Output the (X, Y) coordinate of the center of the cell containing the given text.  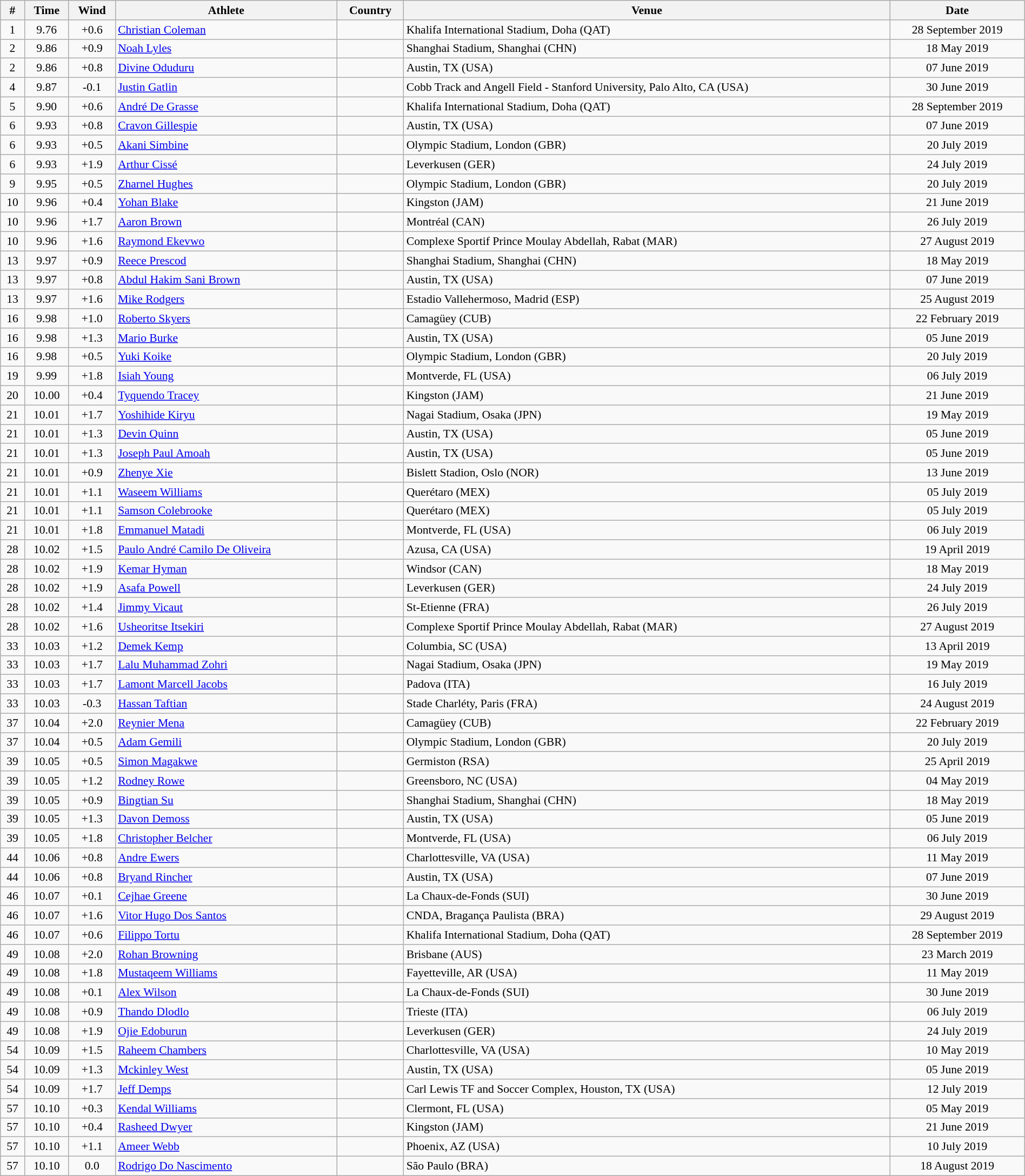
9.90 (46, 107)
Rasheed Dwyer (226, 1127)
Akani Simbine (226, 145)
St-Etienne (FRA) (647, 608)
Hassan Taftian (226, 704)
Kendal Williams (226, 1108)
Usheoritse Itsekiri (226, 627)
São Paulo (BRA) (647, 1166)
Lamont Marcell Jacobs (226, 685)
0.0 (92, 1166)
Paulo André Camilo De Oliveira (226, 550)
Clermont, FL (USA) (647, 1108)
Mustaqeem Williams (226, 973)
Simon Magakwe (226, 762)
Noah Lyles (226, 49)
Phoenix, AZ (USA) (647, 1147)
Justin Gatlin (226, 88)
Date (957, 10)
Yoshihide Kiryu (226, 415)
1 (12, 30)
Ojie Edoburun (226, 1031)
24 August 2019 (957, 704)
Isiah Young (226, 376)
Cobb Track and Angell Field - Stanford University, Palo Alto, CA (USA) (647, 88)
Jeff Demps (226, 1089)
Trieste (ITA) (647, 1012)
Windsor (CAN) (647, 569)
25 April 2019 (957, 762)
Reynier Mena (226, 723)
-0.3 (92, 704)
Bislett Stadion, Oslo (NOR) (647, 473)
Waseem Williams (226, 492)
Time (46, 10)
Alex Wilson (226, 993)
Stade Charléty, Paris (FRA) (647, 704)
Filippo Tortu (226, 935)
Samson Colebrooke (226, 511)
4 (12, 88)
04 May 2019 (957, 781)
Padova (ITA) (647, 685)
9.76 (46, 30)
16 July 2019 (957, 685)
Wind (92, 10)
Andre Ewers (226, 858)
Zharnel Hughes (226, 184)
19 (12, 376)
Ameer Webb (226, 1147)
Tyquendo Tracey (226, 396)
Athlete (226, 10)
29 August 2019 (957, 916)
Raymond Ekevwo (226, 242)
9.87 (46, 88)
Christian Coleman (226, 30)
Abdul Hakim Sani Brown (226, 280)
Emmanuel Matadi (226, 530)
Aaron Brown (226, 222)
Carl Lewis TF and Soccer Complex, Houston, TX (USA) (647, 1089)
Divine Oduduru (226, 68)
Greensboro, NC (USA) (647, 781)
Fayetteville, AR (USA) (647, 973)
+1.4 (92, 608)
Thando Dlodlo (226, 1012)
Yuki Koike (226, 357)
Mike Rodgers (226, 300)
9 (12, 184)
10 July 2019 (957, 1147)
Columbia, SC (USA) (647, 646)
Azusa, CA (USA) (647, 550)
Brisbane (AUS) (647, 954)
12 July 2019 (957, 1089)
10.00 (46, 396)
Kemar Hyman (226, 569)
Germiston (RSA) (647, 762)
Country (370, 10)
Rodney Rowe (226, 781)
Devin Quinn (226, 434)
Adam Gemili (226, 742)
Mario Burke (226, 338)
# (12, 10)
Montréal (CAN) (647, 222)
Vitor Hugo Dos Santos (226, 916)
Venue (647, 10)
10 May 2019 (957, 1051)
Bingtian Su (226, 800)
Bryand Rincher (226, 877)
Reece Prescod (226, 261)
20 (12, 396)
05 May 2019 (957, 1108)
Raheem Chambers (226, 1051)
Jimmy Vicaut (226, 608)
Christopher Belcher (226, 839)
19 April 2019 (957, 550)
13 April 2019 (957, 646)
CNDA, Bragança Paulista (BRA) (647, 916)
Cravon Gillespie (226, 126)
9.99 (46, 376)
Rodrigo Do Nascimento (226, 1166)
Lalu Muhammad Zohri (226, 665)
Estadio Vallehermoso, Madrid (ESP) (647, 300)
-0.1 (92, 88)
5 (12, 107)
23 March 2019 (957, 954)
Joseph Paul Amoah (226, 454)
Davon Demoss (226, 819)
Zhenye Xie (226, 473)
+1.0 (92, 318)
Mckinley West (226, 1070)
9.95 (46, 184)
André De Grasse (226, 107)
Rohan Browning (226, 954)
25 August 2019 (957, 300)
Cejhae Greene (226, 896)
Asafa Powell (226, 588)
13 June 2019 (957, 473)
Yohan Blake (226, 203)
+0.3 (92, 1108)
Arthur Cissé (226, 164)
Roberto Skyers (226, 318)
Demek Kemp (226, 646)
18 August 2019 (957, 1166)
